Return [x, y] of the center of cell containing provided text 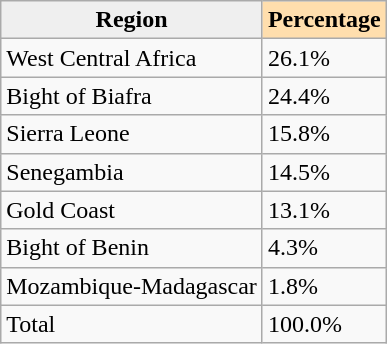
24.4% [324, 96]
Bight of Biafra [132, 96]
Senegambia [132, 172]
Total [132, 324]
Mozambique-Madagascar [132, 286]
Sierra Leone [132, 134]
100.0% [324, 324]
15.8% [324, 134]
26.1% [324, 58]
Bight of Benin [132, 248]
Gold Coast [132, 210]
13.1% [324, 210]
West Central Africa [132, 58]
4.3% [324, 248]
Region [132, 20]
1.8% [324, 286]
Percentage [324, 20]
14.5% [324, 172]
